Search for the cell housing the specified text and yield its [x, y] center coordinate. 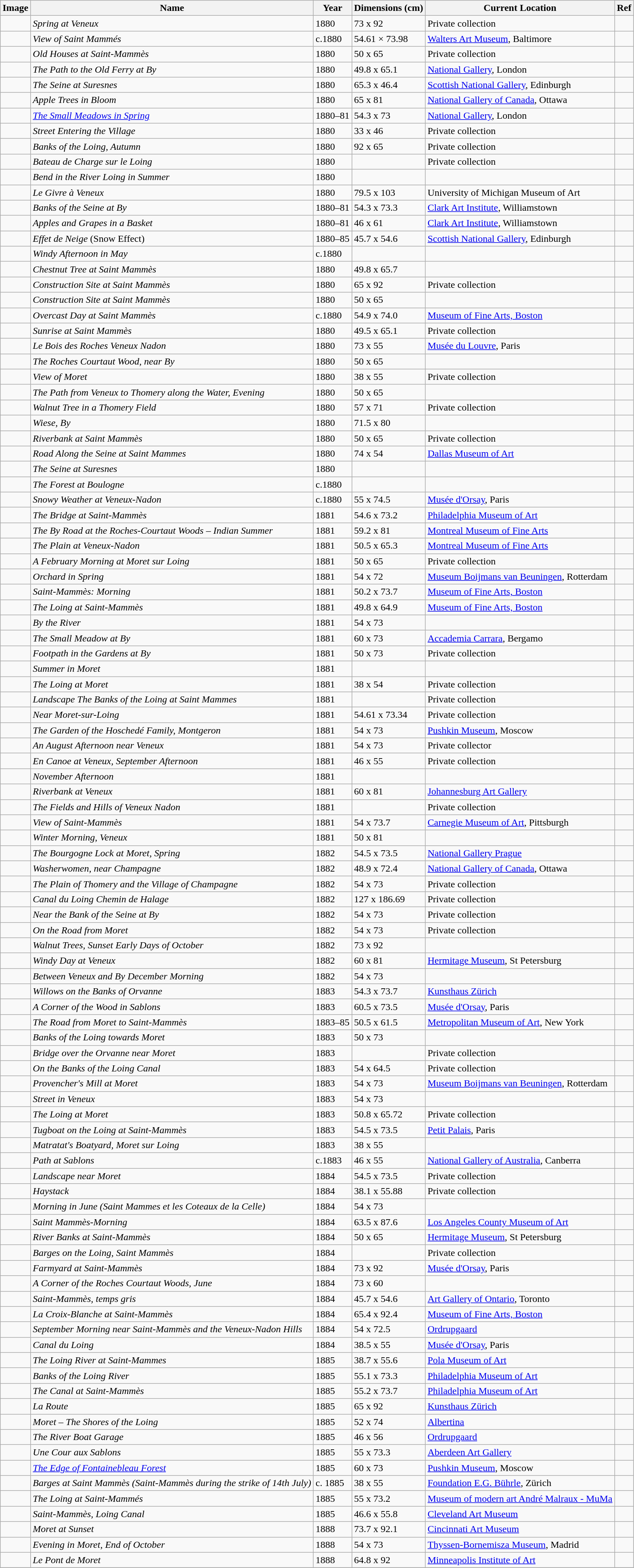
On the Banks of the Loing Canal [172, 1068]
Thyssen-Bornemisza Museum, Madrid [520, 1545]
49.8 x 65.7 [389, 269]
Une Cour aux Sablons [172, 1453]
La Croix-Blanche at Saint-Mammès [172, 1314]
Le Pont de Moret [172, 1560]
Winter Morning, Veneux [172, 838]
Saint-Mammès: Morning [172, 592]
Name [172, 8]
54.3 x 73.7 [389, 992]
63.5 x 87.6 [389, 1222]
Minneapolis Institute of Art [520, 1560]
74 x 54 [389, 454]
Windy Afternoon in May [172, 254]
c. 1885 [333, 1483]
View of Saint-Mammès [172, 822]
71.5 x 80 [389, 423]
Petit Palais, Paris [520, 1130]
50.2 x 73.7 [389, 592]
Moret – The Shores of the Loing [172, 1421]
Walnut Tree in a Thomery Field [172, 407]
127 x 186.69 [389, 899]
60 x 73 [389, 638]
Foundation E.G. Bührle, Zürich [520, 1483]
Saint-Mammès, Loing Canal [172, 1514]
Overcast Day at Saint Mammès [172, 315]
54.3 x 73.3 [389, 208]
Canal du Loing [172, 1345]
Barges at Saint Mammès (Saint-Mammès during the strike of 14th July) [172, 1483]
Dallas Museum of Art [520, 454]
Provencher's Mill at Moret [172, 1084]
Sunrise at Saint Mammès [172, 331]
A Corner of the Roches Courtaut Woods, June [172, 1283]
River Banks at Saint-Mammès [172, 1237]
Near Moret-sur-Loing [172, 715]
Evening in Moret, End of October [172, 1545]
The Forest at Boulogne [172, 484]
50 x 81 [389, 838]
50.8 x 65.72 [389, 1114]
By the River [172, 623]
54 x 72 [389, 576]
Cincinnati Art Museum [520, 1529]
Moret at Sunset [172, 1529]
View of Moret [172, 377]
Washerwomen, near Champagne [172, 868]
The Small Meadow at By [172, 638]
Between Veneux and By December Morning [172, 976]
Matratat's Boatyard, Moret sur Loing [172, 1145]
Barges on the Loing, Saint Mammès [172, 1253]
Old Houses at Saint-Mammès [172, 54]
54.3 x 73 [389, 115]
Metropolitan Museum of Art, New York [520, 1022]
54.61 × 73.98 [389, 39]
Aberdeen Art Gallery [520, 1453]
65.3 x 46.4 [389, 85]
Banks of the Loing River [172, 1375]
Musée du Louvre, Paris [520, 346]
Wiese, By [172, 423]
The Garden of the Hoschedé Family, Montgeron [172, 730]
Museum of modern art André Malraux - MuMa [520, 1499]
49.8 x 64.9 [389, 607]
The Small Meadows in Spring [172, 115]
60 х 73 [389, 1468]
An August Afternoon near Veneux [172, 746]
The Loing at Saint-Mammés [172, 1499]
Cleveland Art Museum [520, 1514]
52 x 74 [389, 1421]
Road Along the Seine at Saint Mammes [172, 454]
Summer in Moret [172, 669]
Canal du Loing Chemin de Halage [172, 899]
The River Boat Garage [172, 1437]
University of Michigan Museum of Art [520, 193]
Johannesburg Art Gallery [520, 792]
Banks of the Seine at By [172, 208]
Albertina [520, 1421]
92 x 65 [389, 146]
Farmyard at Saint-Mammès [172, 1268]
Pola Museum of Art [520, 1360]
A February Morning at Moret sur Loing [172, 561]
Le Bois des Roches Veneux Nadon [172, 346]
The Canal at Saint-Mammès [172, 1391]
Bend in the River Loing in Summer [172, 177]
The Roches Courtaut Wood, near By [172, 361]
55 x 73.2 [389, 1499]
c.1883 [333, 1160]
Tugboat on the Loing at Saint-Mammès [172, 1130]
The Plain at Veneux-Nadon [172, 546]
38.7 x 55.6 [389, 1360]
Effet de Neige (Snow Effect) [172, 239]
Windy Day at Veneux [172, 961]
1883–85 [333, 1022]
Current Location [520, 8]
Bridge over the Orvanne near Moret [172, 1053]
Street Entering the Village [172, 131]
46.6 x 55.8 [389, 1514]
Walnut Trees, Sunset Early Days of October [172, 945]
Morning in June (Saint Mammes et les Coteaux de la Celle) [172, 1207]
Saint Mammès-Morning [172, 1222]
National Gallery Prague [520, 853]
September Morning near Saint-Mammès and the Veneux-Nadon Hills [172, 1329]
54 x 72.5 [389, 1329]
Chestnut Tree at Saint Mammès [172, 269]
The Loing River at Saint-Mammes [172, 1360]
Apples and Grapes in a Basket [172, 223]
59.2 x 81 [389, 530]
Dimensions (cm) [389, 8]
Landscape near Moret [172, 1176]
65.4 x 92.4 [389, 1314]
Haystack [172, 1191]
Carnegie Museum of Art, Pittsburgh [520, 822]
Willows on the Banks of Orvanne [172, 992]
Footpath in the Gardens at By [172, 653]
54.9 x 74.0 [389, 315]
57 x 71 [389, 407]
The Path to the Old Ferry at By [172, 69]
Near the Bank of the Seine at By [172, 914]
The Fields and Hills of Veneux Nadon [172, 807]
Path at Sablons [172, 1160]
Image [15, 8]
73 x 55 [389, 346]
38 x 54 [389, 684]
The By Road at the Roches-Courtaut Woods – Indian Summer [172, 530]
Riverbank at Veneux [172, 792]
55.2 x 73.7 [389, 1391]
Snowy Weather at Veneux-Nadon [172, 500]
Accademia Carrara, Bergamo [520, 638]
La Route [172, 1406]
73.7 x 92.1 [389, 1529]
60.5 x 73.5 [389, 1007]
55.1 x 73.3 [389, 1375]
38.1 x 55.88 [389, 1191]
55 x 74.5 [389, 500]
The Bridge at Saint-Mammès [172, 515]
Le Givre à Veneux [172, 193]
The Bourgogne Lock at Moret, Spring [172, 853]
Street in Veneux [172, 1099]
Bateau de Charge sur le Loing [172, 161]
Spring at Veneux [172, 23]
En Canoe at Veneux, September Afternoon [172, 761]
55 x 73.3 [389, 1453]
A Corner of the Wood in Sablons [172, 1007]
Private collector [520, 746]
49.5 x 65.1 [389, 331]
Orchard in Spring [172, 576]
Apple Trees in Bloom [172, 100]
November Afternoon [172, 776]
79.5 x 103 [389, 193]
Saint-Mammès, temps gris [172, 1299]
Banks of the Loing towards Moret [172, 1038]
The Edge of Fontainebleau Forest [172, 1468]
64.8 x 92 [389, 1560]
50.5 x 65.3 [389, 546]
On the Road from Moret [172, 930]
The Plain of Thomery and the Village of Champagne [172, 884]
46 x 61 [389, 223]
49.8 x 65.1 [389, 69]
Banks of the Loing, Autumn [172, 146]
65 x 81 [389, 100]
Art Gallery of Ontario, Toronto [520, 1299]
National Gallery of Australia, Canberra [520, 1160]
1880–85 [333, 239]
48.9 x 72.4 [389, 868]
Landscape The Banks of the Loing at Saint Mammes [172, 700]
Los Angeles County Museum of Art [520, 1222]
38.5 x 55 [389, 1345]
54.6 x 73.2 [389, 515]
50.5 x 61.5 [389, 1022]
Year [333, 8]
View of Saint Mammés [172, 39]
46 x 56 [389, 1437]
The Loing at Saint-Mammès [172, 607]
33 x 46 [389, 131]
Walters Art Museum, Baltimore [520, 39]
The Path from Veneux to Thomery along the Water, Evening [172, 392]
54.61 x 73.34 [389, 715]
73 x 60 [389, 1283]
Riverbank at Saint Mammès [172, 438]
54 x 64.5 [389, 1068]
Ref [624, 8]
54 x 73.7 [389, 822]
The Road from Moret to Saint-Mammès [172, 1022]
